Capture the cell that displays the provided text and extract its (X, Y) central coordinate. 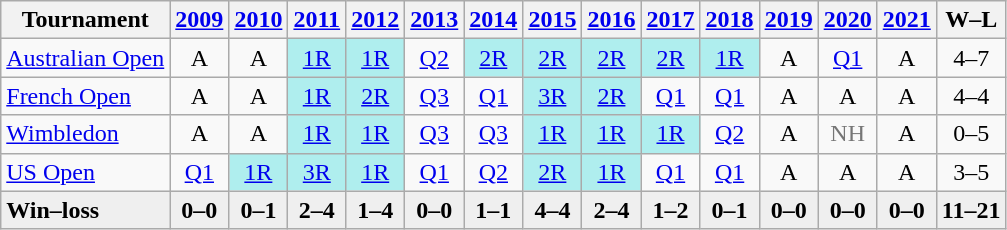
W–L (971, 20)
0–5 (971, 134)
2011 (317, 20)
US Open (86, 172)
2014 (494, 20)
Tournament (86, 20)
2016 (612, 20)
Wimbledon (86, 134)
Win–loss (86, 210)
4–7 (971, 58)
Australian Open (86, 58)
2013 (434, 20)
2010 (258, 20)
NH (848, 134)
2020 (848, 20)
1–4 (376, 210)
2019 (788, 20)
2012 (376, 20)
2015 (552, 20)
1–2 (670, 210)
2017 (670, 20)
2018 (730, 20)
2009 (200, 20)
11–21 (971, 210)
3–5 (971, 172)
French Open (86, 96)
1–1 (494, 210)
2021 (906, 20)
